Pinpoint the cell where the given text exists, returning its (x, y) midpoint coordinate. 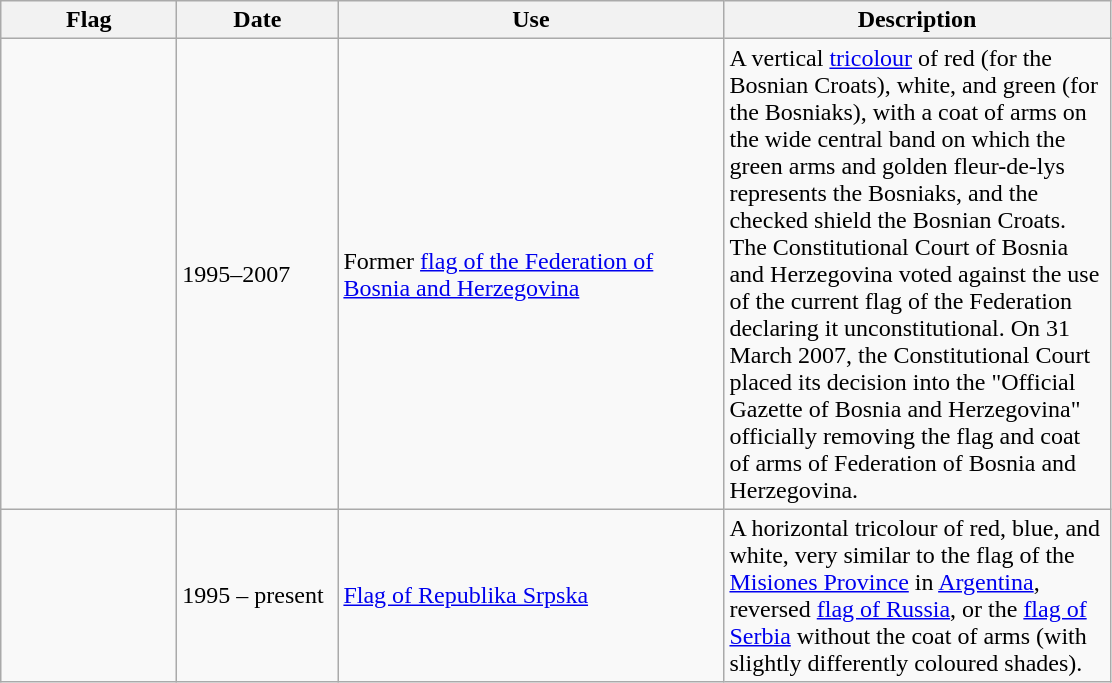
1995 – present (258, 596)
Flag (89, 20)
Description (917, 20)
Former flag of the Federation of Bosnia and Herzegovina (531, 274)
Date (258, 20)
Flag of Republika Srpska (531, 596)
1995–2007 (258, 274)
Use (531, 20)
